Locate the cell with the specified text and output its (x, y) center coordinate. 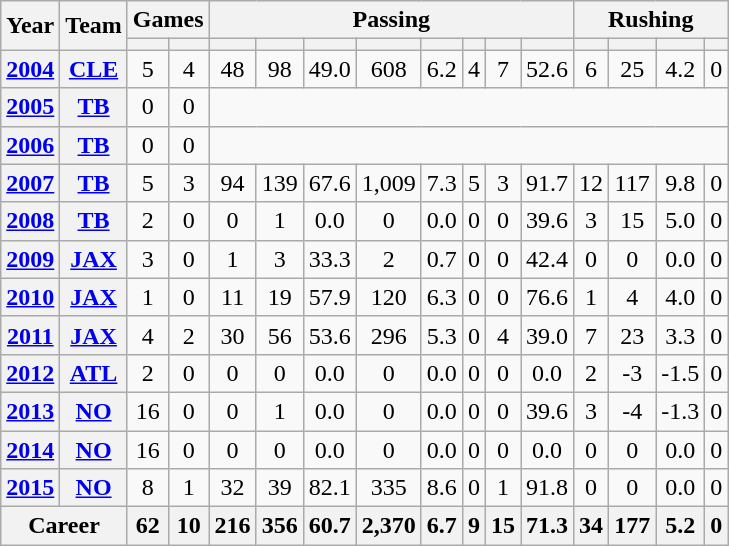
34 (592, 526)
33.3 (330, 259)
42.4 (546, 259)
139 (280, 183)
3.3 (680, 335)
356 (280, 526)
-1.5 (680, 373)
ATL (94, 373)
Career (64, 526)
120 (388, 297)
56 (280, 335)
8 (148, 488)
98 (280, 69)
76.6 (546, 297)
4.0 (680, 297)
9 (474, 526)
12 (592, 183)
4.2 (680, 69)
11 (232, 297)
2012 (30, 373)
48 (232, 69)
2,370 (388, 526)
57.9 (330, 297)
67.6 (330, 183)
10 (188, 526)
19 (280, 297)
-3 (632, 373)
23 (632, 335)
608 (388, 69)
49.0 (330, 69)
2008 (30, 221)
2005 (30, 107)
25 (632, 69)
82.1 (330, 488)
6 (592, 69)
Passing (391, 20)
216 (232, 526)
8.6 (442, 488)
6.7 (442, 526)
1,009 (388, 183)
2013 (30, 411)
7.3 (442, 183)
-4 (632, 411)
2009 (30, 259)
Games (168, 20)
52.6 (546, 69)
0.7 (442, 259)
2007 (30, 183)
53.6 (330, 335)
6.3 (442, 297)
60.7 (330, 526)
71.3 (546, 526)
2010 (30, 297)
91.8 (546, 488)
177 (632, 526)
32 (232, 488)
CLE (94, 69)
335 (388, 488)
Rushing (651, 20)
6.2 (442, 69)
94 (232, 183)
5.3 (442, 335)
30 (232, 335)
2006 (30, 145)
Year (30, 26)
2011 (30, 335)
9.8 (680, 183)
2014 (30, 449)
5.0 (680, 221)
117 (632, 183)
2015 (30, 488)
62 (148, 526)
5.2 (680, 526)
39.0 (546, 335)
2004 (30, 69)
39 (280, 488)
-1.3 (680, 411)
296 (388, 335)
Team (94, 26)
91.7 (546, 183)
